Return the (X, Y) coordinate for the center point of the cell that contains the specified text.  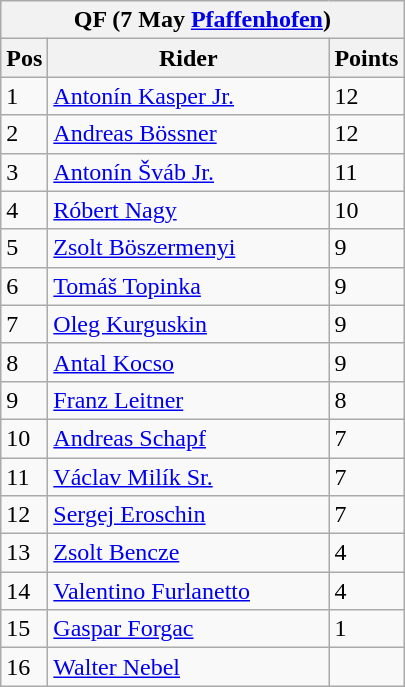
Antal Kocso (188, 362)
Valentino Furlanetto (188, 591)
5 (24, 248)
2 (24, 134)
Points (366, 58)
Antonín Kasper Jr. (188, 96)
3 (24, 172)
Sergej Eroschin (188, 515)
Tomáš Topinka (188, 286)
13 (24, 553)
Gaspar Forgac (188, 629)
Václav Milík Sr. (188, 477)
QF (7 May Pfaffenhofen) (202, 20)
Oleg Kurguskin (188, 324)
Rider (188, 58)
Róbert Nagy (188, 210)
Antonín Šváb Jr. (188, 172)
Andreas Bössner (188, 134)
14 (24, 591)
Zsolt Bencze (188, 553)
15 (24, 629)
Walter Nebel (188, 667)
Andreas Schapf (188, 438)
Franz Leitner (188, 400)
6 (24, 286)
16 (24, 667)
Pos (24, 58)
Zsolt Böszermenyi (188, 248)
